Scan for the cell matching the given text and deliver its [X, Y] coordinate at center. 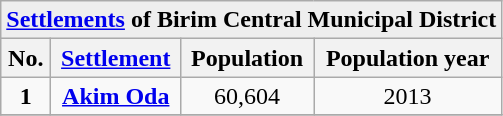
2013 [408, 96]
Population [248, 58]
1 [26, 96]
Akim Oda [116, 96]
Population year [408, 58]
No. [26, 58]
60,604 [248, 96]
Settlements of Birim Central Municipal District [252, 20]
Settlement [116, 58]
